Pinpoint the cell where the given text exists, returning its [X, Y] midpoint coordinate. 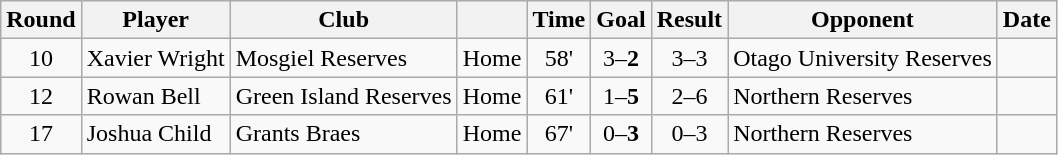
Mosgiel Reserves [344, 58]
Xavier Wright [156, 58]
17 [41, 134]
Date [1026, 20]
Joshua Child [156, 134]
Goal [621, 20]
Club [344, 20]
Time [559, 20]
61' [559, 96]
Otago University Reserves [863, 58]
Opponent [863, 20]
12 [41, 96]
10 [41, 58]
1–5 [621, 96]
Round [41, 20]
Result [689, 20]
Green Island Reserves [344, 96]
3–3 [689, 58]
58' [559, 58]
Rowan Bell [156, 96]
3–2 [621, 58]
Grants Braes [344, 134]
67' [559, 134]
2–6 [689, 96]
Player [156, 20]
